Scan for the cell matching the given text and deliver its [x, y] coordinate at center. 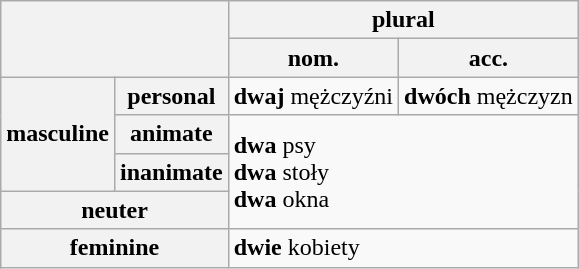
feminine [114, 248]
dwie kobiety [403, 248]
dwaj mężczyźni [313, 96]
plural [403, 20]
neuter [114, 210]
acc. [489, 58]
animate [171, 134]
dwa psydwa stołydwa okna [403, 172]
nom. [313, 58]
inanimate [171, 172]
masculine [58, 134]
personal [171, 96]
dwóch mężczyzn [489, 96]
